Detect which cell encompasses the target text, then output its (x, y) center coordinate. 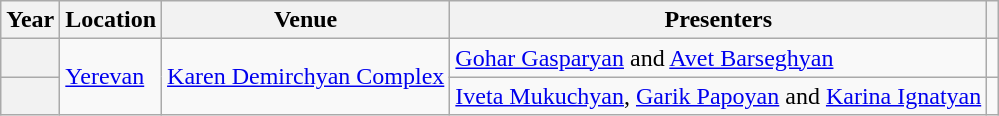
Gohar Gasparyan and Avet Barseghyan (718, 58)
Iveta Mukuchyan, Garik Papoyan and Karina Ignatyan (718, 96)
Yerevan (111, 77)
Venue (306, 20)
Presenters (718, 20)
Karen Demirchyan Complex (306, 77)
Location (111, 20)
Year (30, 20)
